Find where the given text appears and provide that cell's center as (X, Y) coordinate. 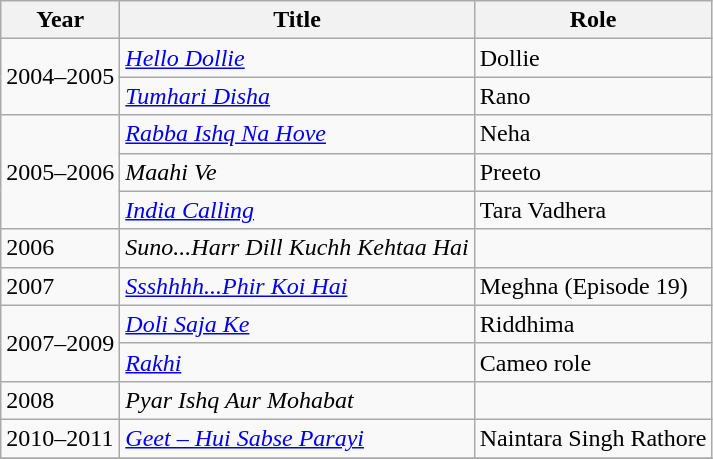
India Calling (297, 210)
Pyar Ishq Aur Mohabat (297, 400)
Dollie (593, 58)
2010–2011 (60, 438)
Doli Saja Ke (297, 324)
Cameo role (593, 362)
Hello Dollie (297, 58)
Meghna (Episode 19) (593, 286)
Tara Vadhera (593, 210)
Preeto (593, 172)
2005–2006 (60, 172)
Year (60, 20)
2007–2009 (60, 343)
Role (593, 20)
2007 (60, 286)
Rano (593, 96)
2006 (60, 248)
Geet – Hui Sabse Parayi (297, 438)
Title (297, 20)
Tumhari Disha (297, 96)
Neha (593, 134)
Rabba Ishq Na Hove (297, 134)
Suno...Harr Dill Kuchh Kehtaa Hai (297, 248)
2004–2005 (60, 77)
Rakhi (297, 362)
Maahi Ve (297, 172)
2008 (60, 400)
Riddhima (593, 324)
Naintara Singh Rathore (593, 438)
Ssshhhh...Phir Koi Hai (297, 286)
